Output the (X, Y) coordinate of the center of the cell containing the given text.  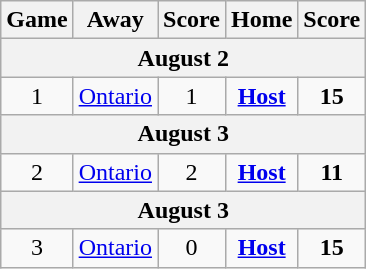
August 2 (184, 58)
Away (115, 20)
3 (37, 248)
0 (192, 248)
Game (37, 20)
Home (261, 20)
11 (332, 172)
